Return [x, y] of the center of cell containing provided text 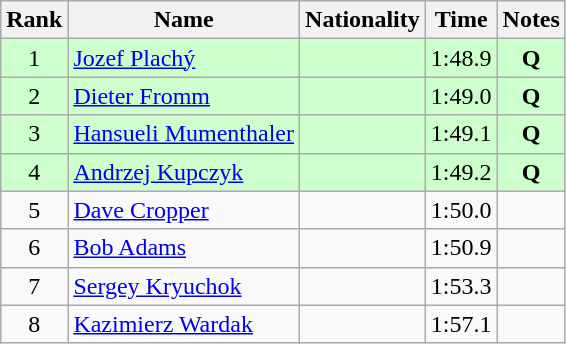
2 [34, 96]
Kazimierz Wardak [184, 324]
Andrzej Kupczyk [184, 172]
1:50.9 [461, 248]
1 [34, 58]
Rank [34, 20]
3 [34, 134]
Sergey Kryuchok [184, 286]
Dave Cropper [184, 210]
Time [461, 20]
4 [34, 172]
6 [34, 248]
7 [34, 286]
5 [34, 210]
1:48.9 [461, 58]
1:49.2 [461, 172]
1:53.3 [461, 286]
Notes [531, 20]
1:57.1 [461, 324]
1:49.1 [461, 134]
Hansueli Mumenthaler [184, 134]
Name [184, 20]
8 [34, 324]
Bob Adams [184, 248]
Nationality [363, 20]
1:49.0 [461, 96]
1:50.0 [461, 210]
Jozef Plachý [184, 58]
Dieter Fromm [184, 96]
